Return the [X, Y] coordinate for the center point of the cell that contains the specified text.  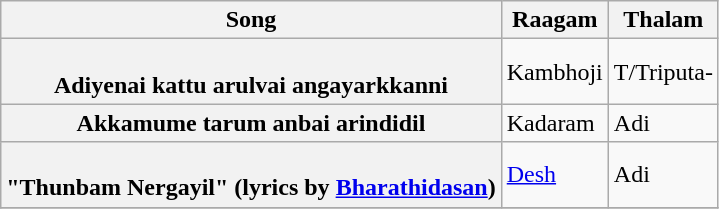
Desh [554, 174]
"Thunbam Nergayil" (lyrics by Bharathidasan) [251, 174]
Adiyenai kattu arulvai angayarkkanni [251, 72]
Thalam [663, 20]
Kambhoji [554, 72]
Akkamume tarum anbai arindidil [251, 123]
Kadaram [554, 123]
T/Triputa- [663, 72]
Song [251, 20]
Raagam [554, 20]
